Provide the (X, Y) coordinate of the cell's center where the given text is located.  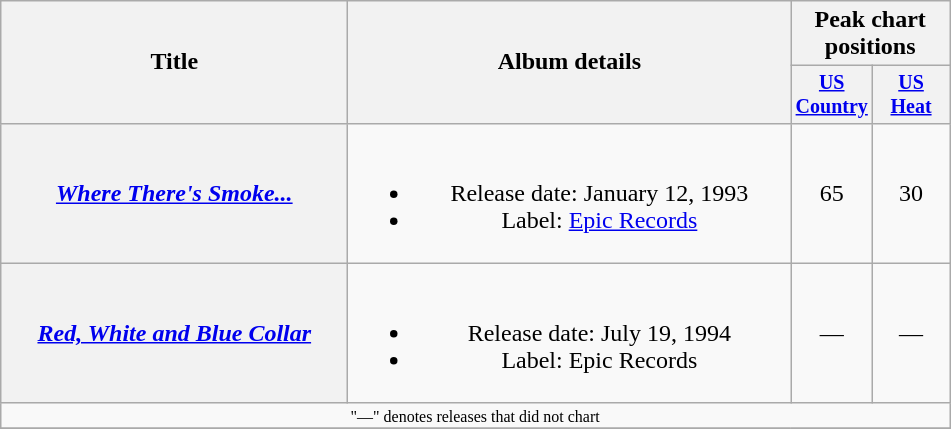
Album details (570, 62)
Release date: January 12, 1993Label: Epic Records (570, 193)
Where There's Smoke... (174, 193)
US Country (832, 94)
"—" denotes releases that did not chart (476, 415)
Peak chartpositions (870, 34)
30 (912, 193)
US Heat (912, 94)
65 (832, 193)
Release date: July 19, 1994Label: Epic Records (570, 333)
Red, White and Blue Collar (174, 333)
Title (174, 62)
